Return [X, Y] of the center of cell containing provided text 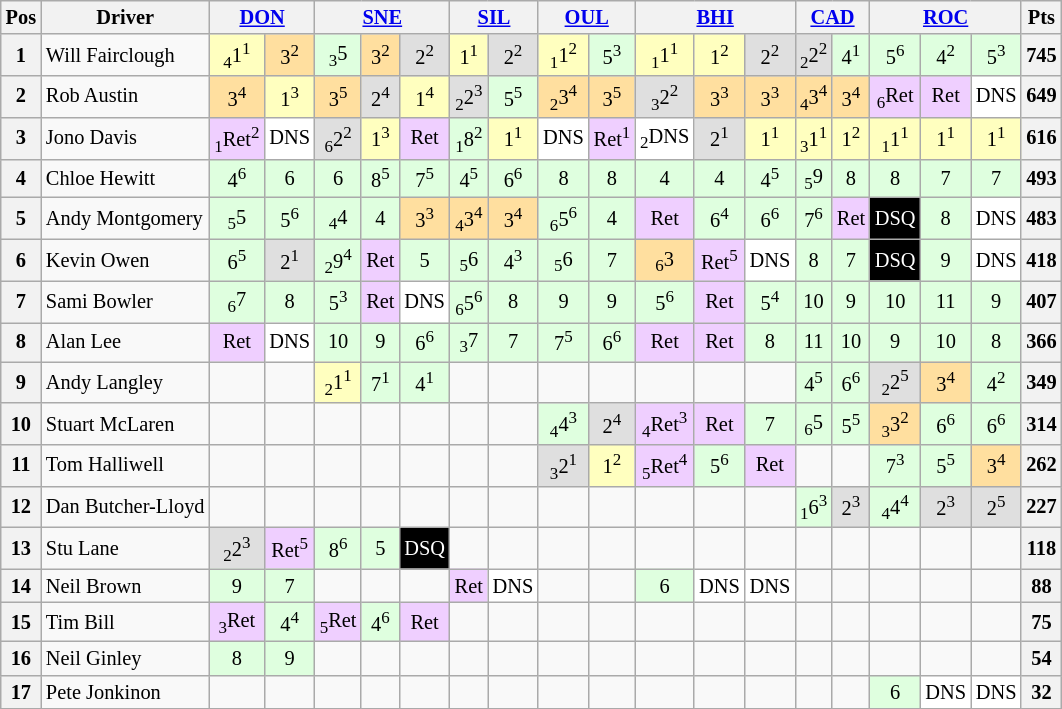
Dan Butcher-Lloyd [125, 507]
5Ret4 [664, 465]
222 [814, 55]
CAD [832, 17]
332 [895, 424]
Pete Jonkinon [125, 692]
2 [21, 97]
262 [1041, 465]
322 [664, 97]
2DNS [664, 138]
43 [513, 260]
Driver [125, 17]
1 [21, 55]
25 [996, 507]
Ret1 [612, 138]
616 [1041, 138]
3 [21, 138]
407 [1041, 302]
314 [1041, 424]
88 [1041, 586]
3Ret [236, 622]
Tom Halliwell [125, 465]
Pts [1041, 17]
Sami Bowler [125, 302]
321 [563, 465]
Andy Langley [125, 382]
37 [469, 342]
745 [1041, 55]
Chloe Hewitt [125, 178]
16 [21, 658]
86 [338, 548]
211 [338, 382]
BHI [715, 17]
411 [236, 55]
85 [380, 178]
64 [719, 219]
118 [1041, 548]
418 [1041, 260]
67 [236, 302]
63 [664, 260]
Neil Brown [125, 586]
649 [1041, 97]
Tim Bill [125, 622]
Andy Montgomery [125, 219]
Rob Austin [125, 97]
Stu Lane [125, 548]
Kevin Owen [125, 260]
76 [814, 219]
163 [814, 507]
4Ret3 [664, 424]
Pos [21, 17]
Neil Ginley [125, 658]
493 [1041, 178]
182 [469, 138]
622 [338, 138]
OUL [586, 17]
1Ret2 [236, 138]
311 [814, 138]
366 [1041, 342]
6Ret [895, 97]
225 [895, 382]
ROC [946, 17]
443 [563, 424]
Jono Davis [125, 138]
SIL [494, 17]
17 [21, 692]
71 [380, 382]
Will Fairclough [125, 55]
Alan Lee [125, 342]
112 [563, 55]
15 [21, 622]
5Ret [338, 622]
444 [895, 507]
294 [338, 260]
SNE [382, 17]
483 [1041, 219]
227 [1041, 507]
Stuart McLaren [125, 424]
234 [563, 97]
59 [814, 178]
DON [262, 17]
349 [1041, 382]
73 [895, 465]
